Find where the given text appears and provide that cell's center as [X, Y] coordinate. 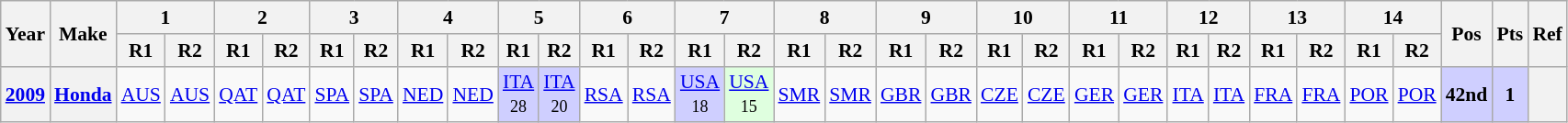
Ref [1547, 33]
9 [926, 17]
USA18 [700, 94]
42nd [1467, 94]
14 [1392, 17]
5 [539, 17]
Honda [83, 94]
Pts [1509, 33]
13 [1297, 17]
11 [1119, 17]
12 [1208, 17]
8 [825, 17]
Make [83, 33]
Pos [1467, 33]
2009 [26, 94]
Year [26, 33]
ITA20 [559, 94]
10 [1023, 17]
USA15 [748, 94]
2 [262, 17]
6 [628, 17]
4 [449, 17]
3 [353, 17]
ITA28 [518, 94]
7 [724, 17]
